Output the (x, y) coordinate of the center of the cell containing the given text.  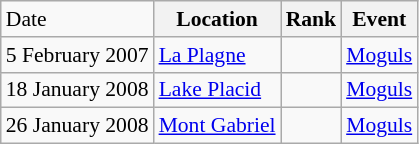
La Plagne (218, 55)
26 January 2008 (78, 126)
5 February 2007 (78, 55)
18 January 2008 (78, 90)
Event (379, 19)
Rank (312, 19)
Date (78, 19)
Lake Placid (218, 90)
Location (218, 19)
Mont Gabriel (218, 126)
